Identify which cell holds the provided text, then report its (X, Y) central coordinate. 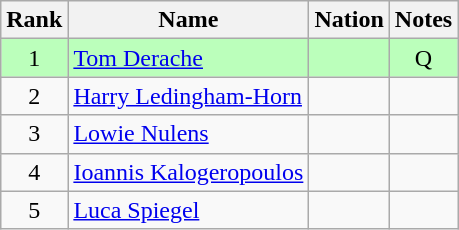
Notes (423, 20)
3 (34, 134)
Nation (349, 20)
1 (34, 58)
Q (423, 58)
Harry Ledingham-Horn (188, 96)
Luca Spiegel (188, 210)
2 (34, 96)
4 (34, 172)
Lowie Nulens (188, 134)
Tom Derache (188, 58)
Name (188, 20)
5 (34, 210)
Rank (34, 20)
Ioannis Kalogeropoulos (188, 172)
